Output the [X, Y] coordinate of the center of the cell containing the given text.  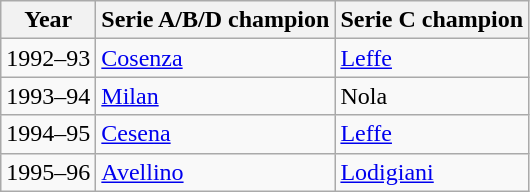
Avellino [216, 172]
1994–95 [48, 134]
Milan [216, 96]
Lodigiani [432, 172]
Nola [432, 96]
Cesena [216, 134]
Cosenza [216, 58]
1995–96 [48, 172]
Serie C champion [432, 20]
Serie A/B/D champion [216, 20]
Year [48, 20]
1993–94 [48, 96]
1992–93 [48, 58]
